Find where the given text appears and provide that cell's center as (x, y) coordinate. 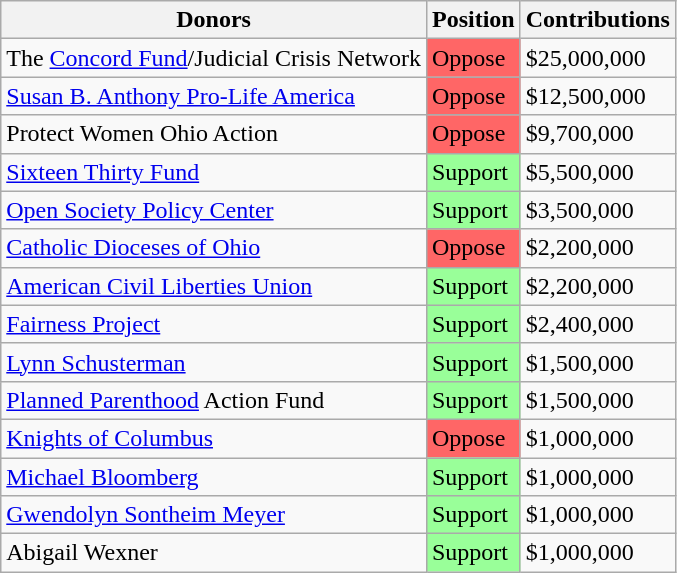
Michael Bloomberg (214, 477)
$2,400,000 (598, 324)
Susan B. Anthony Pro-Life America (214, 96)
Planned Parenthood Action Fund (214, 400)
The Concord Fund/Judicial Crisis Network (214, 58)
Knights of Columbus (214, 438)
Sixteen Thirty Fund (214, 172)
$5,500,000 (598, 172)
Lynn Schusterman (214, 362)
Gwendolyn Sontheim Meyer (214, 515)
Position (473, 20)
Abigail Wexner (214, 553)
Contributions (598, 20)
Catholic Dioceses of Ohio (214, 248)
Fairness Project (214, 324)
$25,000,000 (598, 58)
Open Society Policy Center (214, 210)
Donors (214, 20)
American Civil Liberties Union (214, 286)
$9,700,000 (598, 134)
Protect Women Ohio Action (214, 134)
$3,500,000 (598, 210)
$12,500,000 (598, 96)
